Output the (x, y) coordinate of the center of the cell containing the given text.  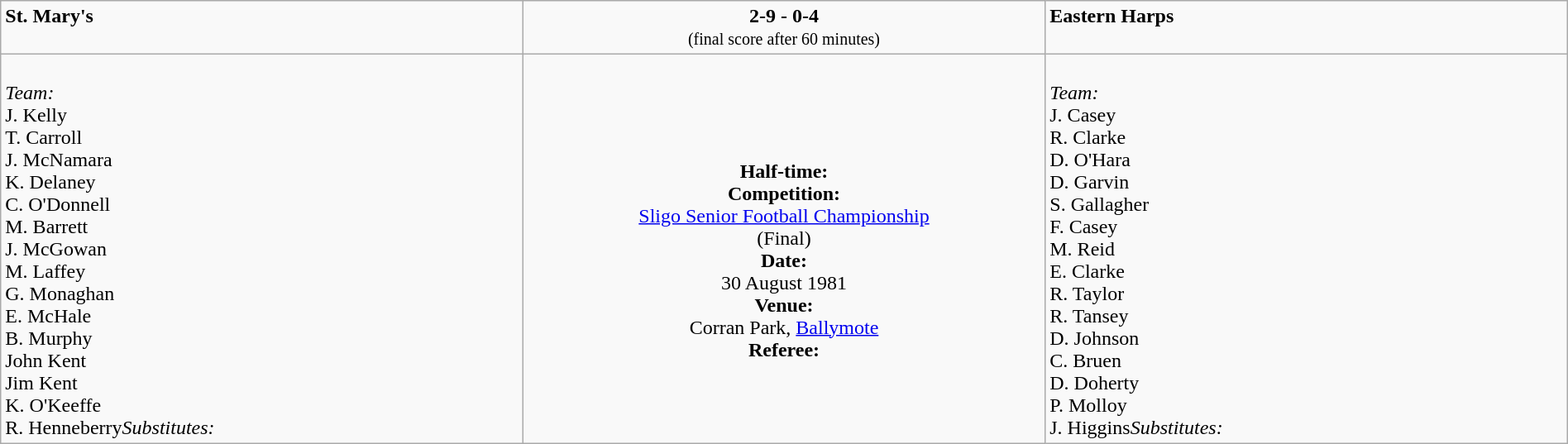
2-9 - 0-4(final score after 60 minutes) (784, 28)
Eastern Harps (1307, 28)
Half-time:Competition:Sligo Senior Football Championship(Final)Date:30 August 1981Venue:Corran Park, BallymoteReferee: (784, 249)
St. Mary's (262, 28)
